Output the (X, Y) coordinate of the center of the cell containing the given text.  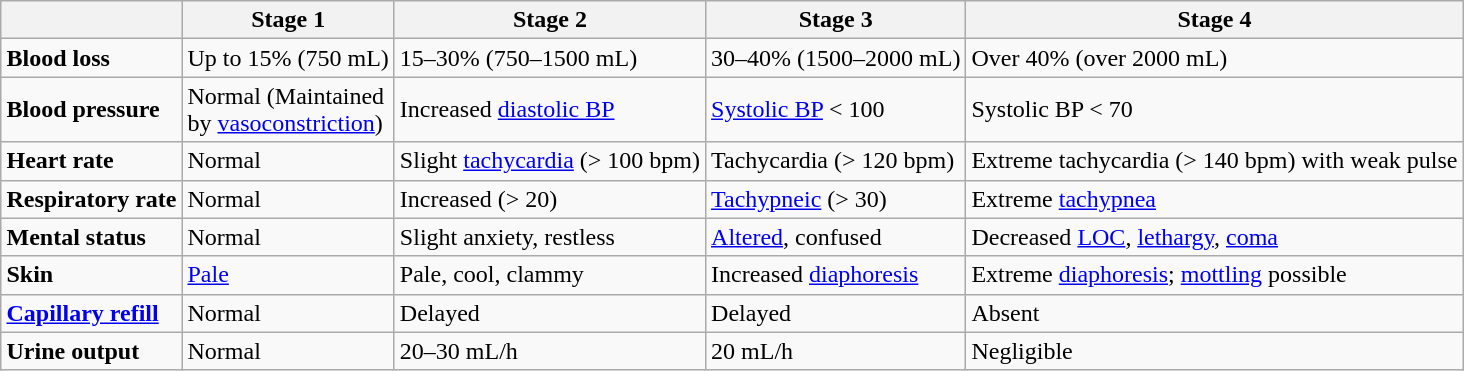
Increased (> 20) (550, 199)
Up to 15% (750 mL) (288, 58)
Slight tachycardia (> 100 bpm) (550, 161)
Pale, cool, clammy (550, 275)
Over 40% (over 2000 mL) (1214, 58)
Stage 2 (550, 20)
Respiratory rate (92, 199)
Extreme tachycardia (> 140 bpm) with weak pulse (1214, 161)
Capillary refill (92, 313)
Decreased LOC, lethargy, coma (1214, 237)
Increased diaphoresis (836, 275)
Stage 4 (1214, 20)
15–30% (750–1500 mL) (550, 58)
Extreme tachypnea (1214, 199)
Systolic BP < 100 (836, 110)
Blood loss (92, 58)
Blood pressure (92, 110)
Normal (Maintainedby vasoconstriction) (288, 110)
20 mL/h (836, 351)
Increased diastolic BP (550, 110)
Absent (1214, 313)
Stage 1 (288, 20)
Mental status (92, 237)
20–30 mL/h (550, 351)
30–40% (1500–2000 mL) (836, 58)
Urine output (92, 351)
Skin (92, 275)
Stage 3 (836, 20)
Tachypneic (> 30) (836, 199)
Negligible (1214, 351)
Slight anxiety, restless (550, 237)
Tachycardia (> 120 bpm) (836, 161)
Heart rate (92, 161)
Systolic BP < 70 (1214, 110)
Extreme diaphoresis; mottling possible (1214, 275)
Altered, confused (836, 237)
Pale (288, 275)
